Scan for the cell matching the given text and deliver its (X, Y) coordinate at center. 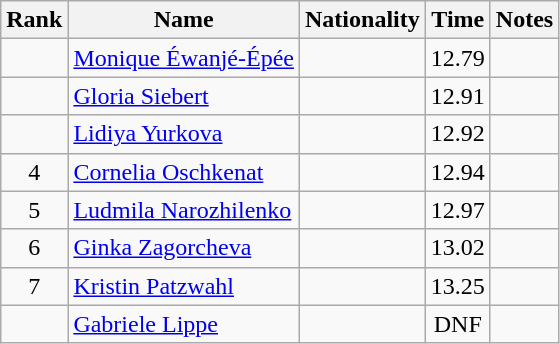
Name (184, 20)
5 (34, 210)
Kristin Patzwahl (184, 286)
Lidiya Yurkova (184, 134)
Ludmila Narozhilenko (184, 210)
Monique Éwanjé-Épée (184, 58)
6 (34, 248)
4 (34, 172)
Nationality (363, 20)
12.97 (458, 210)
DNF (458, 324)
13.02 (458, 248)
12.91 (458, 96)
12.92 (458, 134)
13.25 (458, 286)
12.94 (458, 172)
Ginka Zagorcheva (184, 248)
Notes (524, 20)
Cornelia Oschkenat (184, 172)
Time (458, 20)
Rank (34, 20)
7 (34, 286)
Gabriele Lippe (184, 324)
Gloria Siebert (184, 96)
12.79 (458, 58)
